Determine the [X, Y] coordinate at the center of the cell enclosing the given text.  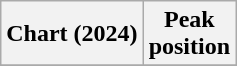
Chart (2024) [72, 34]
Peakposition [189, 34]
